From the cell containing the given text, extract its center point as (x, y) coordinate. 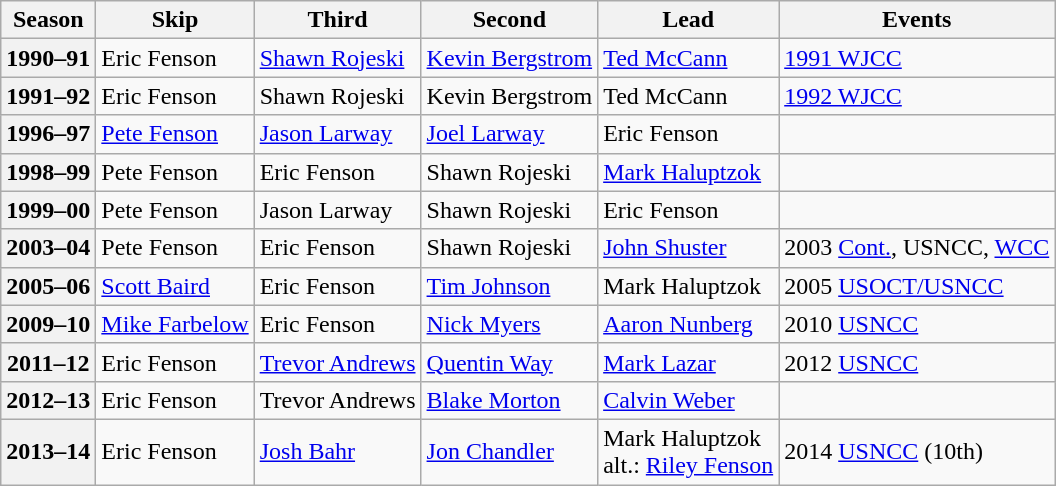
1991–92 (48, 96)
1998–99 (48, 172)
Blake Morton (510, 400)
Nick Myers (510, 324)
1991 WJCC (917, 58)
Skip (175, 20)
Events (917, 20)
Josh Bahr (338, 452)
2009–10 (48, 324)
1996–97 (48, 134)
Mark Lazar (688, 362)
Aaron Nunberg (688, 324)
Season (48, 20)
2013–14 (48, 452)
Jon Chandler (510, 452)
Joel Larway (510, 134)
2005–06 (48, 286)
John Shuster (688, 248)
Second (510, 20)
2014 USNCC (10th) (917, 452)
2003 Cont., USNCC, WCC (917, 248)
Calvin Weber (688, 400)
2010 USNCC (917, 324)
2012 USNCC (917, 362)
2005 USOCT/USNCC (917, 286)
Lead (688, 20)
1990–91 (48, 58)
1999–00 (48, 210)
2012–13 (48, 400)
Third (338, 20)
Mark Haluptzokalt.: Riley Fenson (688, 452)
Quentin Way (510, 362)
2003–04 (48, 248)
1992 WJCC (917, 96)
Tim Johnson (510, 286)
Scott Baird (175, 286)
2011–12 (48, 362)
Mike Farbelow (175, 324)
